Search for the cell housing the specified text and yield its [X, Y] center coordinate. 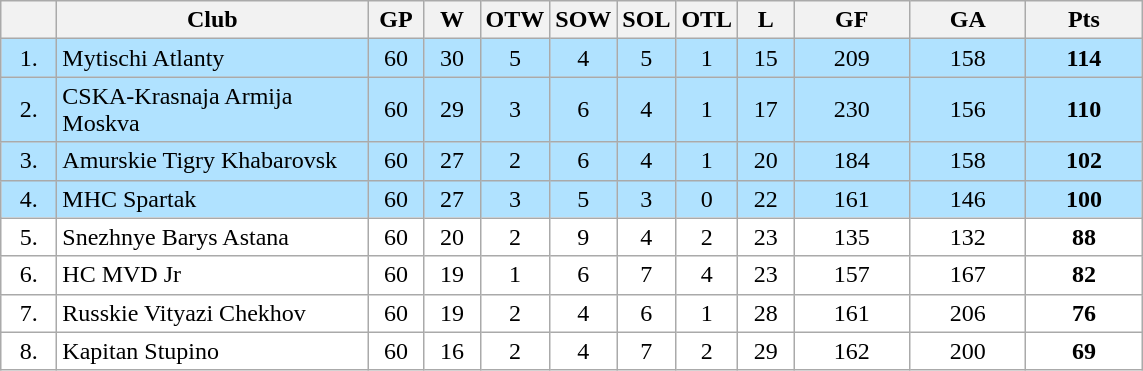
SOL [646, 20]
W [452, 20]
88 [1084, 237]
30 [452, 58]
6. [29, 275]
132 [968, 237]
HC MVD Jr [212, 275]
Snezhnye Barys Astana [212, 237]
114 [1084, 58]
15 [766, 58]
157 [852, 275]
3. [29, 161]
1. [29, 58]
76 [1084, 313]
7. [29, 313]
22 [766, 199]
200 [968, 351]
184 [852, 161]
Amurskie Tigry Khabarovsk [212, 161]
GF [852, 20]
9 [584, 237]
SOW [584, 20]
16 [452, 351]
167 [968, 275]
OTL [707, 20]
Club [212, 20]
100 [1084, 199]
4. [29, 199]
135 [852, 237]
156 [968, 110]
Russkie Vityazi Chekhov [212, 313]
209 [852, 58]
230 [852, 110]
8. [29, 351]
2. [29, 110]
OTW [515, 20]
28 [766, 313]
Mytischi Atlanty [212, 58]
GP [396, 20]
Kapitan Stupino [212, 351]
162 [852, 351]
82 [1084, 275]
146 [968, 199]
102 [1084, 161]
CSKA-Krasnaja Armija Moskva [212, 110]
5. [29, 237]
0 [707, 199]
69 [1084, 351]
17 [766, 110]
L [766, 20]
GA [968, 20]
MHC Spartak [212, 199]
206 [968, 313]
Pts [1084, 20]
110 [1084, 110]
